Scan for the cell matching the given text and deliver its (X, Y) coordinate at center. 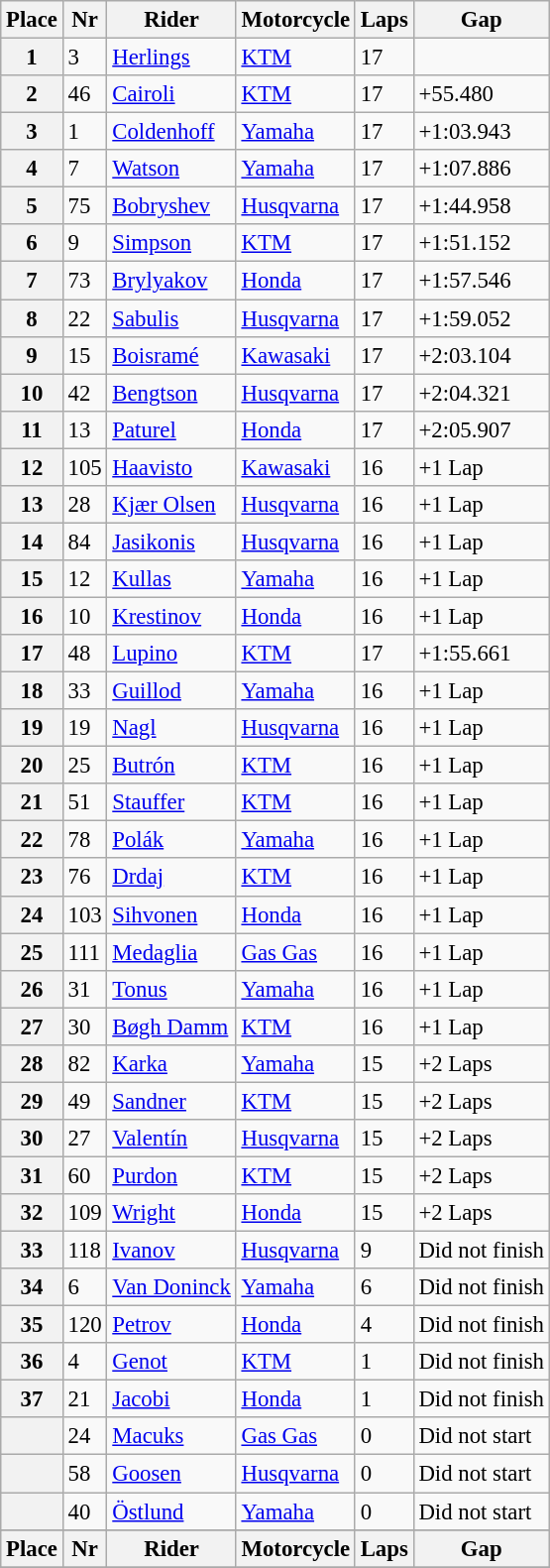
+1:07.886 (482, 169)
Genot (171, 1362)
18 (32, 691)
84 (85, 542)
Macuks (171, 1437)
Petrov (171, 1325)
58 (85, 1474)
73 (85, 281)
2 (32, 94)
48 (85, 654)
Goosen (171, 1474)
Sandner (171, 1101)
5 (32, 206)
26 (32, 989)
Cairoli (171, 94)
Östlund (171, 1511)
+1:57.546 (482, 281)
Kjær Olsen (171, 505)
Tonus (171, 989)
Boisramé (171, 355)
46 (85, 94)
Guillod (171, 691)
42 (85, 393)
103 (85, 914)
Bobryshev (171, 206)
Ivanov (171, 1251)
Valentín (171, 1139)
20 (32, 766)
Bøgh Damm (171, 1026)
+1:03.943 (482, 132)
Sihvonen (171, 914)
+1:59.052 (482, 318)
Sabulis (171, 318)
32 (32, 1213)
82 (85, 1064)
120 (85, 1325)
Jacobi (171, 1399)
+2:05.907 (482, 429)
Wright (171, 1213)
Van Doninck (171, 1287)
40 (85, 1511)
111 (85, 952)
+2:03.104 (482, 355)
51 (85, 802)
78 (85, 840)
+1:51.152 (482, 243)
14 (32, 542)
Bengtson (171, 393)
Karka (171, 1064)
Medaglia (171, 952)
76 (85, 878)
Paturel (171, 429)
Coldenhoff (171, 132)
118 (85, 1251)
Jasikonis (171, 542)
23 (32, 878)
Butrón (171, 766)
Simpson (171, 243)
75 (85, 206)
Kullas (171, 579)
11 (32, 429)
+1:55.661 (482, 654)
Herlings (171, 58)
60 (85, 1175)
109 (85, 1213)
Brylyakov (171, 281)
49 (85, 1101)
+55.480 (482, 94)
Nagl (171, 728)
Haavisto (171, 467)
Purdon (171, 1175)
Krestinov (171, 616)
35 (32, 1325)
+1:44.958 (482, 206)
36 (32, 1362)
Polák (171, 840)
+2:04.321 (482, 393)
8 (32, 318)
Lupino (171, 654)
105 (85, 467)
Drdaj (171, 878)
Watson (171, 169)
37 (32, 1399)
34 (32, 1287)
29 (32, 1101)
Stauffer (171, 802)
